Determine the [X, Y] coordinate at the center of the cell enclosing the given text.  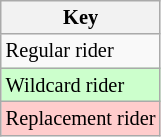
Key [81, 17]
Regular rider [81, 51]
Replacement rider [81, 118]
Wildcard rider [81, 85]
